Pinpoint the cell where the given text exists, returning its [x, y] midpoint coordinate. 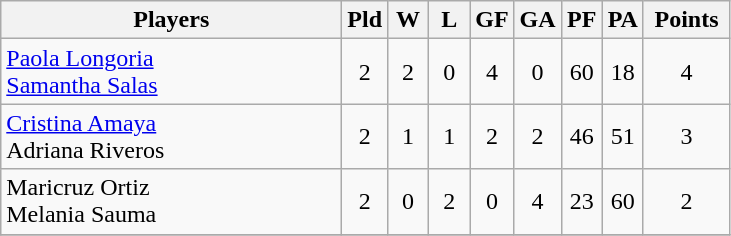
23 [582, 202]
Cristina Amaya Adriana Riveros [172, 136]
51 [622, 136]
Maricruz Ortiz Melania Sauma [172, 202]
18 [622, 72]
Paola Longoria Samantha Salas [172, 72]
GA [538, 20]
L [450, 20]
W [408, 20]
3 [686, 136]
Pld [365, 20]
PA [622, 20]
Points [686, 20]
Players [172, 20]
GF [492, 20]
46 [582, 136]
PF [582, 20]
